Locate the cell with the specified text and output its [X, Y] center coordinate. 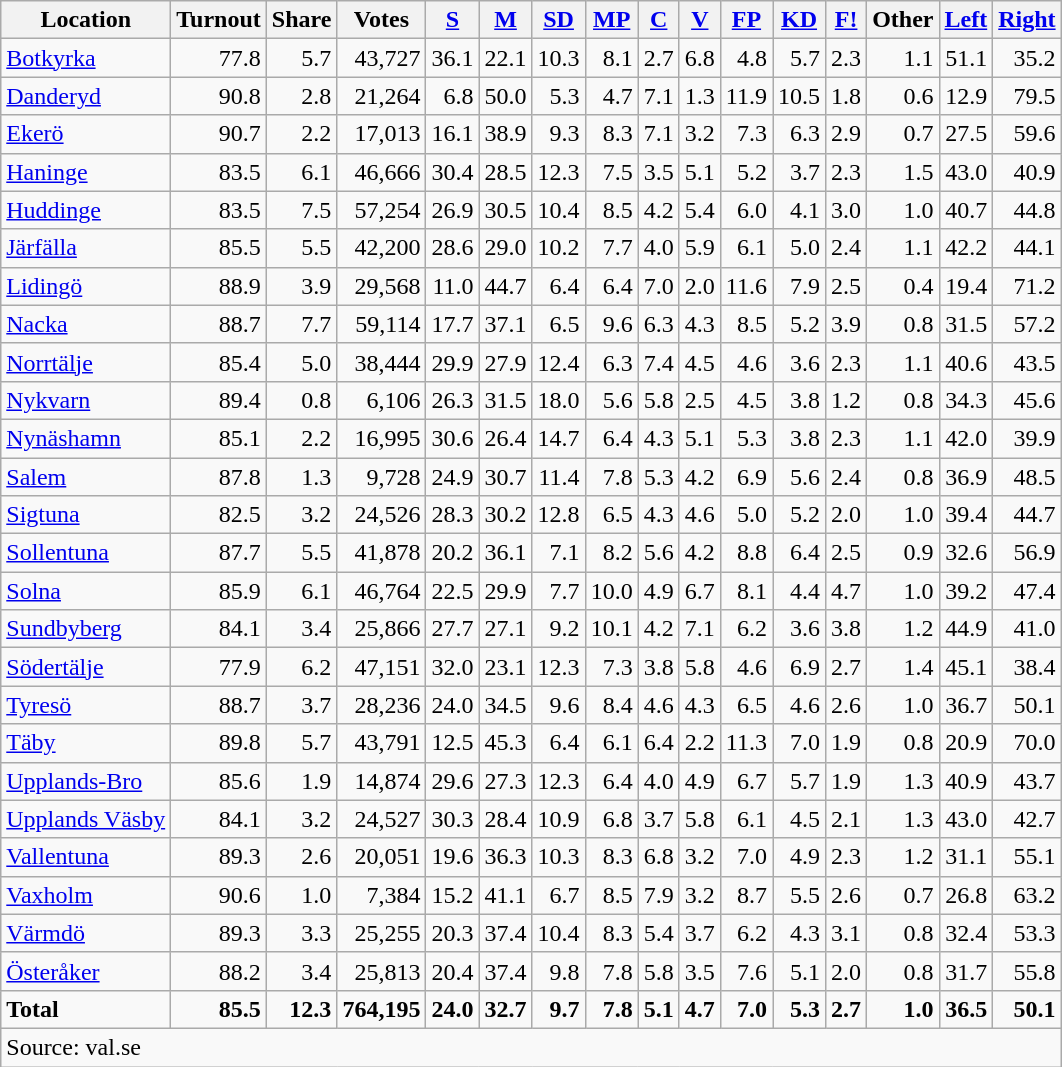
10.1 [612, 629]
Upplands Väsby [86, 819]
0.9 [903, 553]
22.1 [506, 58]
17.7 [452, 324]
3.0 [846, 210]
Nacka [86, 324]
10.5 [798, 96]
9.8 [558, 971]
11.9 [746, 96]
Total [86, 1009]
Ekerö [86, 134]
9.3 [558, 134]
F! [846, 20]
Other [903, 20]
51.1 [966, 58]
26.3 [452, 400]
41,878 [382, 553]
38,444 [382, 362]
44.8 [1027, 210]
29.6 [452, 781]
48.5 [1027, 477]
40.6 [966, 362]
90.7 [219, 134]
S [452, 20]
29.0 [506, 248]
77.8 [219, 58]
77.9 [219, 667]
Tyresö [86, 705]
39.9 [1027, 438]
27.9 [506, 362]
0.4 [903, 286]
47,151 [382, 667]
57.2 [1027, 324]
90.8 [219, 96]
Vallentuna [86, 857]
88.9 [219, 286]
Vaxholm [86, 895]
34.3 [966, 400]
43.5 [1027, 362]
8.8 [746, 553]
5.9 [700, 248]
9.7 [558, 1009]
11.4 [558, 477]
89.8 [219, 743]
41.1 [506, 895]
4.8 [746, 58]
24,527 [382, 819]
1.8 [846, 96]
19.4 [966, 286]
26.9 [452, 210]
Salem [86, 477]
11.0 [452, 286]
42.2 [966, 248]
30.7 [506, 477]
37.1 [506, 324]
42.7 [1027, 819]
32.0 [452, 667]
3.1 [846, 933]
18.0 [558, 400]
7.6 [746, 971]
11.6 [746, 286]
25,813 [382, 971]
42,200 [382, 248]
Österåker [86, 971]
42.0 [966, 438]
87.7 [219, 553]
20.3 [452, 933]
Location [86, 20]
30.6 [452, 438]
85.4 [219, 362]
43,727 [382, 58]
Värmdö [86, 933]
82.5 [219, 515]
40.7 [966, 210]
MP [612, 20]
Botkyrka [86, 58]
1.4 [903, 667]
24,526 [382, 515]
71.2 [1027, 286]
30.5 [506, 210]
Turnout [219, 20]
16,995 [382, 438]
46,764 [382, 591]
3.3 [302, 933]
Sollentuna [86, 553]
24.9 [452, 477]
6.0 [746, 210]
21,264 [382, 96]
16.1 [452, 134]
89.4 [219, 400]
27.5 [966, 134]
29,568 [382, 286]
C [658, 20]
22.5 [452, 591]
20.2 [452, 553]
53.3 [1027, 933]
Right [1027, 20]
79.5 [1027, 96]
Solna [86, 591]
28.4 [506, 819]
90.6 [219, 895]
14,874 [382, 781]
43.7 [1027, 781]
2.9 [846, 134]
28.6 [452, 248]
41.0 [1027, 629]
36.9 [966, 477]
4.4 [798, 591]
25,255 [382, 933]
56.9 [1027, 553]
8.7 [746, 895]
12.9 [966, 96]
44.9 [966, 629]
34.5 [506, 705]
27.7 [452, 629]
Täby [86, 743]
32.6 [966, 553]
85.9 [219, 591]
28.5 [506, 172]
1.5 [903, 172]
88.2 [219, 971]
63.2 [1027, 895]
20.4 [452, 971]
38.9 [506, 134]
20,051 [382, 857]
SD [558, 20]
Nykvarn [86, 400]
Södertälje [86, 667]
10.0 [612, 591]
Norrtälje [86, 362]
V [700, 20]
39.2 [966, 591]
85.6 [219, 781]
7.4 [658, 362]
Upplands-Bro [86, 781]
30.2 [506, 515]
8.4 [612, 705]
35.2 [1027, 58]
12.5 [452, 743]
17,013 [382, 134]
39.4 [966, 515]
FP [746, 20]
23.1 [506, 667]
Share [302, 20]
Huddinge [86, 210]
6,106 [382, 400]
55.8 [1027, 971]
8.2 [612, 553]
28.3 [452, 515]
764,195 [382, 1009]
27.1 [506, 629]
M [506, 20]
45.6 [1027, 400]
12.4 [558, 362]
59.6 [1027, 134]
25,866 [382, 629]
Source: val.se [531, 1047]
4.1 [798, 210]
26.8 [966, 895]
43,791 [382, 743]
87.8 [219, 477]
10.9 [558, 819]
59,114 [382, 324]
55.1 [1027, 857]
7,384 [382, 895]
30.3 [452, 819]
70.0 [1027, 743]
27.3 [506, 781]
32.7 [506, 1009]
19.6 [452, 857]
31.1 [966, 857]
31.7 [966, 971]
Sigtuna [86, 515]
32.4 [966, 933]
Haninge [86, 172]
2.1 [846, 819]
2.8 [302, 96]
45.3 [506, 743]
50.0 [506, 96]
26.4 [506, 438]
36.7 [966, 705]
15.2 [452, 895]
47.4 [1027, 591]
Left [966, 20]
Danderyd [86, 96]
44.1 [1027, 248]
9,728 [382, 477]
20.9 [966, 743]
36.5 [966, 1009]
KD [798, 20]
28,236 [382, 705]
Lidingö [86, 286]
10.2 [558, 248]
57,254 [382, 210]
Sundbyberg [86, 629]
11.3 [746, 743]
46,666 [382, 172]
Nynäshamn [86, 438]
85.1 [219, 438]
Järfälla [86, 248]
Votes [382, 20]
12.8 [558, 515]
38.4 [1027, 667]
45.1 [966, 667]
0.6 [903, 96]
30.4 [452, 172]
36.3 [506, 857]
9.2 [558, 629]
14.7 [558, 438]
